Return the [x, y] coordinate for the center point of the cell that contains the specified text.  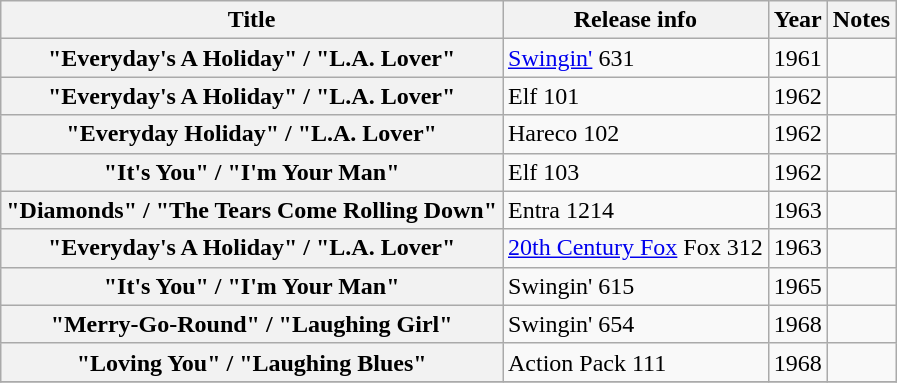
Entra 1214 [635, 210]
Hareco 102 [635, 134]
Elf 101 [635, 96]
Swingin' 631 [635, 58]
"Merry-Go-Round" / "Laughing Girl" [252, 324]
Title [252, 20]
Year [798, 20]
"Everyday Holiday" / "L.A. Lover" [252, 134]
Action Pack 111 [635, 362]
Elf 103 [635, 172]
Release info [635, 20]
Swingin' 615 [635, 286]
1965 [798, 286]
"Loving You" / "Laughing Blues" [252, 362]
Notes [861, 20]
20th Century Fox Fox 312 [635, 248]
Swingin' 654 [635, 324]
1961 [798, 58]
"Diamonds" / "The Tears Come Rolling Down" [252, 210]
